Return (x, y) of the center of cell containing provided text 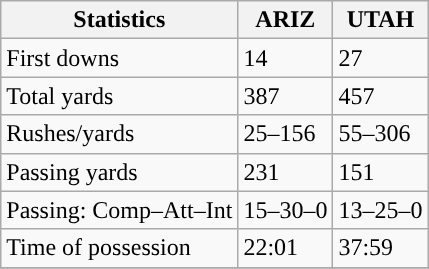
Passing yards (120, 172)
13–25–0 (380, 210)
15–30–0 (286, 210)
Total yards (120, 96)
Rushes/yards (120, 134)
Time of possession (120, 248)
27 (380, 58)
151 (380, 172)
Statistics (120, 20)
ARIZ (286, 20)
22:01 (286, 248)
55–306 (380, 134)
UTAH (380, 20)
First downs (120, 58)
457 (380, 96)
Passing: Comp–Att–Int (120, 210)
25–156 (286, 134)
14 (286, 58)
37:59 (380, 248)
387 (286, 96)
231 (286, 172)
